Return the [X, Y] coordinate for the center point of the cell that contains the specified text.  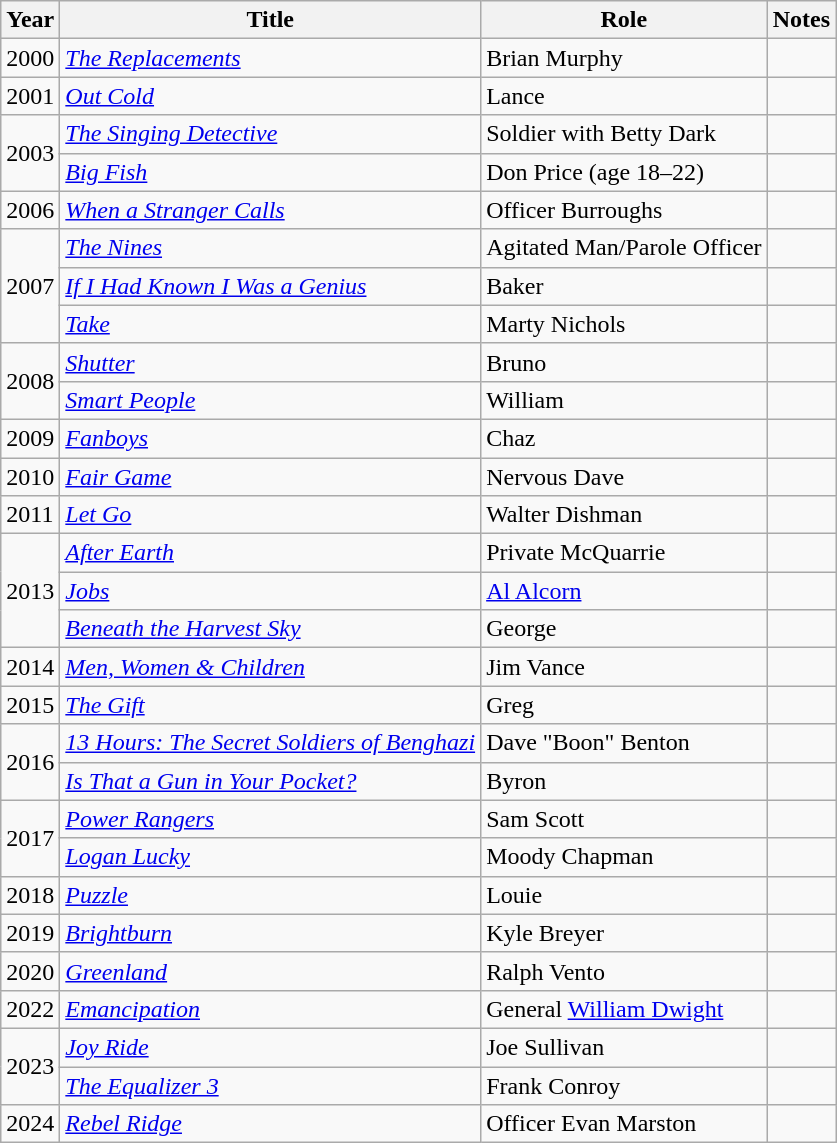
Role [624, 20]
Joe Sullivan [624, 1047]
Marty Nichols [624, 324]
2008 [30, 381]
Power Rangers [270, 819]
Big Fish [270, 172]
Soldier with Betty Dark [624, 134]
Men, Women & Children [270, 667]
Moody Chapman [624, 857]
Puzzle [270, 895]
Lance [624, 96]
Walter Dishman [624, 515]
Jim Vance [624, 667]
Fanboys [270, 438]
Shutter [270, 362]
George [624, 629]
Chaz [624, 438]
Logan Lucky [270, 857]
2023 [30, 1066]
The Gift [270, 705]
Al Alcorn [624, 591]
William [624, 400]
Fair Game [270, 477]
2019 [30, 933]
2024 [30, 1124]
2009 [30, 438]
2010 [30, 477]
Greenland [270, 971]
Kyle Breyer [624, 933]
Nervous Dave [624, 477]
Frank Conroy [624, 1085]
Officer Evan Marston [624, 1124]
Rebel Ridge [270, 1124]
Let Go [270, 515]
Dave "Boon" Benton [624, 743]
Brian Murphy [624, 58]
The Singing Detective [270, 134]
Louie [624, 895]
General William Dwight [624, 1009]
Notes [801, 20]
Smart People [270, 400]
Officer Burroughs [624, 210]
2020 [30, 971]
2018 [30, 895]
Brightburn [270, 933]
2001 [30, 96]
Is That a Gun in Your Pocket? [270, 781]
Private McQuarrie [624, 553]
2017 [30, 838]
The Replacements [270, 58]
2015 [30, 705]
Ralph Vento [624, 971]
Beneath the Harvest Sky [270, 629]
2000 [30, 58]
If I Had Known I Was a Genius [270, 286]
2013 [30, 591]
Jobs [270, 591]
Emancipation [270, 1009]
2011 [30, 515]
Byron [624, 781]
Baker [624, 286]
2006 [30, 210]
After Earth [270, 553]
Title [270, 20]
2016 [30, 762]
Bruno [624, 362]
Sam Scott [624, 819]
2007 [30, 286]
When a Stranger Calls [270, 210]
13 Hours: The Secret Soldiers of Benghazi [270, 743]
Don Price (age 18–22) [624, 172]
Take [270, 324]
Greg [624, 705]
Out Cold [270, 96]
2022 [30, 1009]
The Equalizer 3 [270, 1085]
Agitated Man/Parole Officer [624, 248]
2003 [30, 153]
Joy Ride [270, 1047]
The Nines [270, 248]
2014 [30, 667]
Year [30, 20]
